Return [X, Y] of the center of cell containing provided text 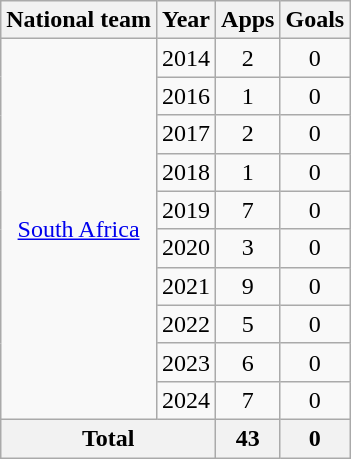
Total [108, 438]
Goals [315, 20]
2019 [186, 210]
2017 [186, 134]
43 [248, 438]
2020 [186, 248]
Year [186, 20]
9 [248, 286]
5 [248, 324]
2024 [186, 400]
2021 [186, 286]
2022 [186, 324]
2023 [186, 362]
2018 [186, 172]
2014 [186, 58]
3 [248, 248]
South Africa [79, 230]
6 [248, 362]
National team [79, 20]
Apps [248, 20]
2016 [186, 96]
